From the cell containing the given text, extract its center point as (X, Y) coordinate. 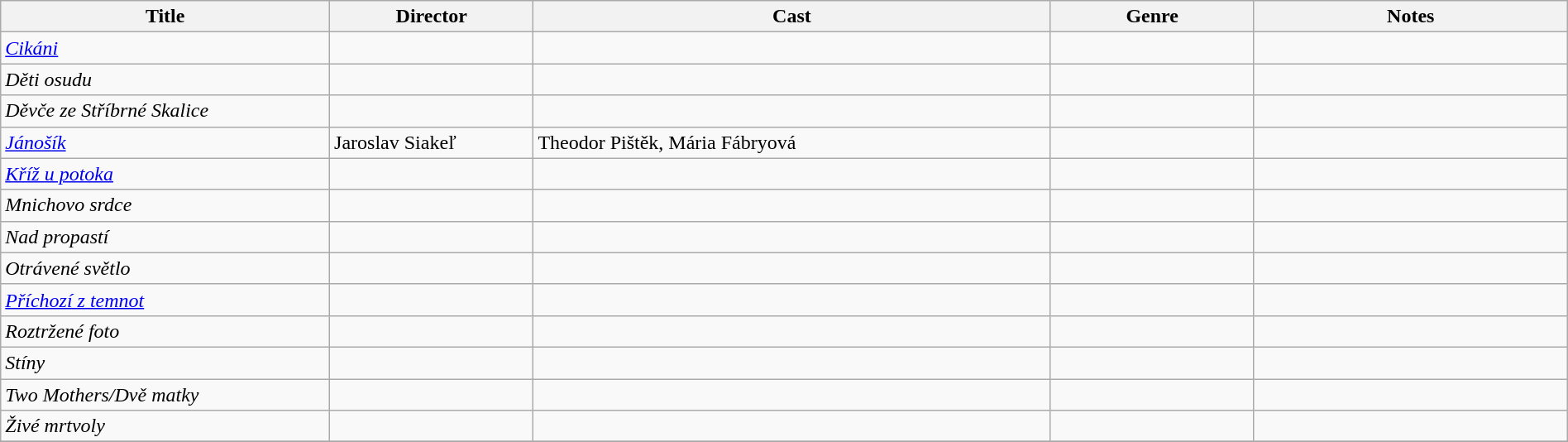
Stíny (165, 363)
Cikáni (165, 48)
Roztržené foto (165, 331)
Jánošík (165, 142)
Notes (1411, 17)
Děvče ze Stříbrné Skalice (165, 111)
Genre (1152, 17)
Nad propastí (165, 237)
Mnichovo srdce (165, 205)
Director (432, 17)
Two Mothers/Dvě matky (165, 395)
Děti osudu (165, 79)
Kříž u potoka (165, 174)
Cast (792, 17)
Příchozí z temnot (165, 300)
Živé mrtvoly (165, 426)
Theodor Pištěk, Mária Fábryová (792, 142)
Otrávené světlo (165, 268)
Title (165, 17)
Jaroslav Siakeľ (432, 142)
